Locate the cell with the specified text and output its [x, y] center coordinate. 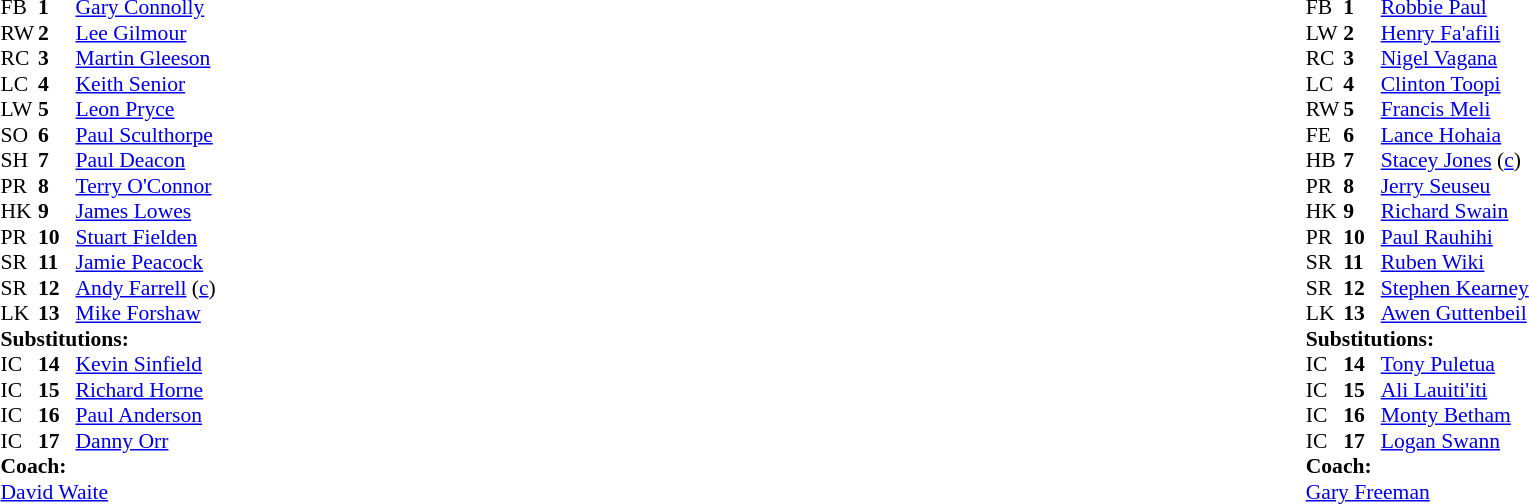
Richard Horne [146, 390]
James Lowes [146, 211]
Andy Farrell (c) [146, 288]
Henry Fa'afili [1455, 33]
Paul Rauhihi [1455, 237]
Paul Deacon [146, 161]
Paul Sculthorpe [146, 135]
Keith Senior [146, 84]
FE [1325, 135]
Francis Meli [1455, 109]
HB [1325, 161]
Martin Gleeson [146, 59]
Nigel Vagana [1455, 59]
SO [19, 135]
Lee Gilmour [146, 33]
SH [19, 161]
Awen Guttenbeil [1455, 313]
Lance Hohaia [1455, 135]
Jamie Peacock [146, 263]
Clinton Toopi [1455, 84]
Ruben Wiki [1455, 263]
Danny Orr [146, 441]
Richard Swain [1455, 211]
Stacey Jones (c) [1455, 161]
Jerry Seuseu [1455, 186]
Mike Forshaw [146, 313]
Terry O'Connor [146, 186]
Stephen Kearney [1455, 288]
Monty Betham [1455, 415]
Leon Pryce [146, 109]
Paul Anderson [146, 415]
Logan Swann [1455, 441]
Ali Lauiti'iti [1455, 390]
Stuart Fielden [146, 237]
Kevin Sinfield [146, 365]
Tony Puletua [1455, 365]
